Identify which cell holds the provided text, then report its [X, Y] central coordinate. 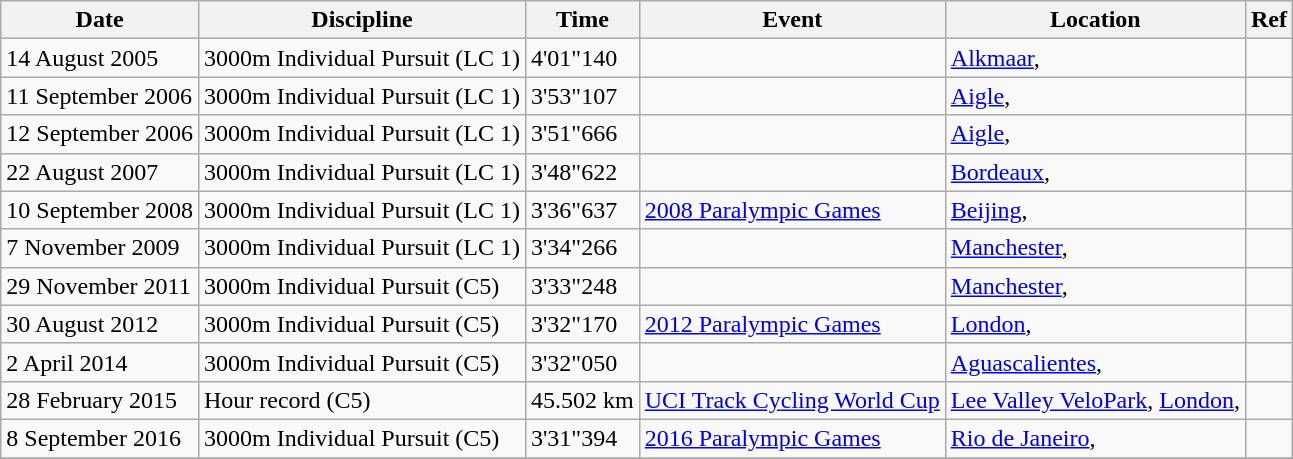
45.502 km [582, 400]
4'01"140 [582, 58]
Date [100, 20]
2012 Paralympic Games [792, 324]
28 February 2015 [100, 400]
29 November 2011 [100, 286]
8 September 2016 [100, 438]
14 August 2005 [100, 58]
Event [792, 20]
3'48"622 [582, 172]
Beijing, [1095, 210]
30 August 2012 [100, 324]
Time [582, 20]
3'31"394 [582, 438]
11 September 2006 [100, 96]
2016 Paralympic Games [792, 438]
12 September 2006 [100, 134]
UCI Track Cycling World Cup [792, 400]
3'32"050 [582, 362]
Discipline [362, 20]
London, [1095, 324]
Alkmaar, [1095, 58]
3'33"248 [582, 286]
2 April 2014 [100, 362]
10 September 2008 [100, 210]
3'36"637 [582, 210]
3'53"107 [582, 96]
3'51"666 [582, 134]
3'32"170 [582, 324]
Aguascalientes, [1095, 362]
22 August 2007 [100, 172]
2008 Paralympic Games [792, 210]
7 November 2009 [100, 248]
Bordeaux, [1095, 172]
3'34"266 [582, 248]
Location [1095, 20]
Rio de Janeiro, [1095, 438]
Lee Valley VeloPark, London, [1095, 400]
Ref [1268, 20]
Hour record (C5) [362, 400]
